Return [x, y] of the center of cell containing provided text 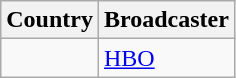
HBO [166, 58]
Broadcaster [166, 20]
Country [50, 20]
